Scan for the cell matching the given text and deliver its (X, Y) coordinate at center. 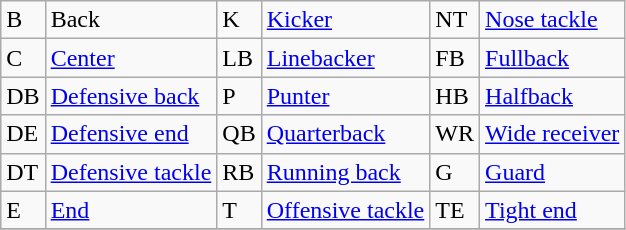
Back (131, 20)
QB (239, 134)
DT (23, 172)
Defensive back (131, 96)
E (23, 210)
NT (455, 20)
Defensive end (131, 134)
Offensive tackle (346, 210)
Linebacker (346, 58)
Fullback (552, 58)
HB (455, 96)
C (23, 58)
Running back (346, 172)
Center (131, 58)
LB (239, 58)
FB (455, 58)
B (23, 20)
Quarterback (346, 134)
DE (23, 134)
Halfback (552, 96)
Tight end (552, 210)
Defensive tackle (131, 172)
G (455, 172)
Punter (346, 96)
P (239, 96)
Kicker (346, 20)
T (239, 210)
Nose tackle (552, 20)
End (131, 210)
DB (23, 96)
WR (455, 134)
K (239, 20)
Guard (552, 172)
TE (455, 210)
Wide receiver (552, 134)
RB (239, 172)
